Extract the (X, Y) coordinate from the center of the cell holding the provided text.  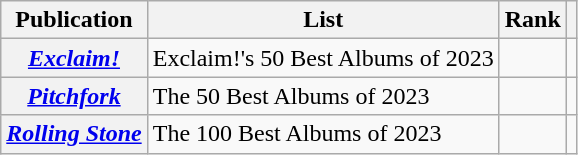
Rolling Stone (74, 134)
The 100 Best Albums of 2023 (323, 134)
Rank (532, 20)
Exclaim!'s 50 Best Albums of 2023 (323, 58)
Exclaim! (74, 58)
List (323, 20)
The 50 Best Albums of 2023 (323, 96)
Pitchfork (74, 96)
Publication (74, 20)
